Output the (x, y) coordinate of the center of the cell containing the given text.  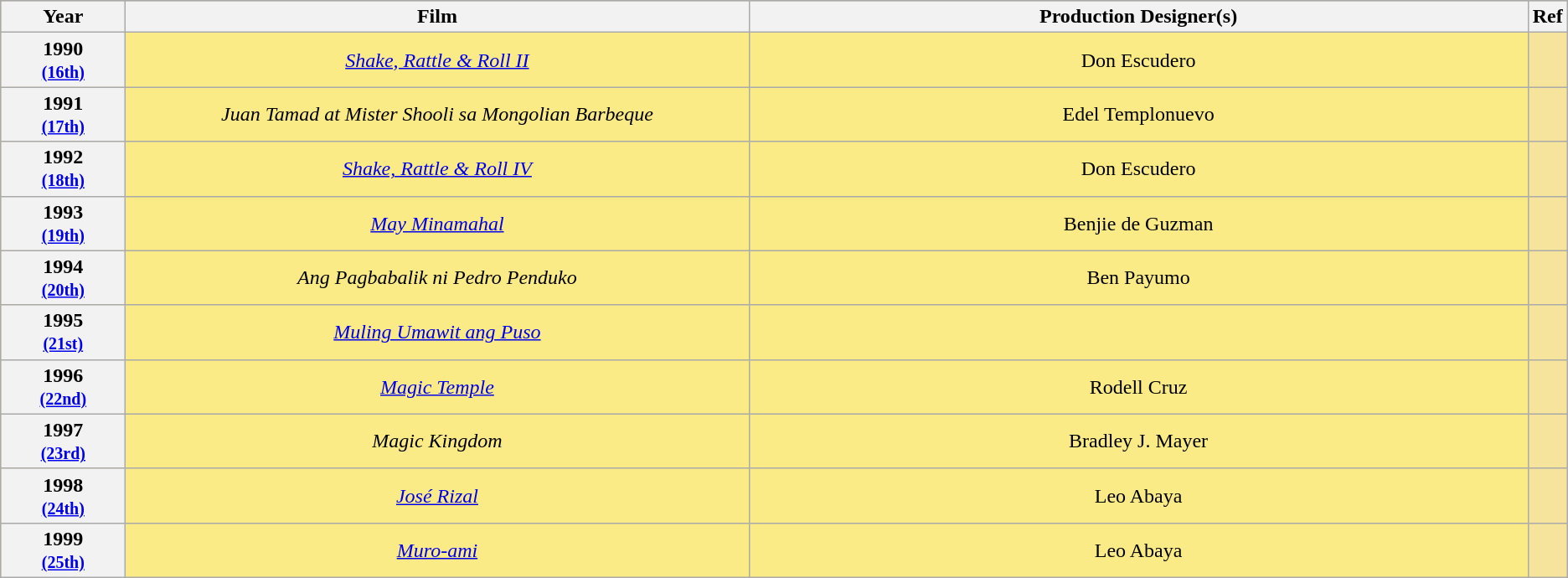
Edel Templonuevo (1138, 114)
Juan Tamad at Mister Shooli sa Mongolian Barbeque (437, 114)
Production Designer(s) (1138, 17)
1992 (18th) (64, 169)
Benjie de Guzman (1138, 223)
José Rizal (437, 496)
Shake, Rattle & Roll IV (437, 169)
Magic Kingdom (437, 441)
Shake, Rattle & Roll II (437, 60)
1997 (23rd) (64, 441)
Ang Pagbabalik ni Pedro Penduko (437, 278)
Muling Umawit ang Puso (437, 332)
Ref (1548, 17)
Bradley J. Mayer (1138, 441)
1999 (25th) (64, 550)
May Minamahal (437, 223)
1995 (21st) (64, 332)
Muro-ami (437, 550)
Magic Temple (437, 387)
1991 (17th) (64, 114)
Rodell Cruz (1138, 387)
1994 (20th) (64, 278)
Ben Payumo (1138, 278)
Year (64, 17)
1990 (16th) (64, 60)
Film (437, 17)
1996 (22nd) (64, 387)
1993 (19th) (64, 223)
1998 (24th) (64, 496)
